Return the [X, Y] coordinate for the center point of the cell that contains the specified text.  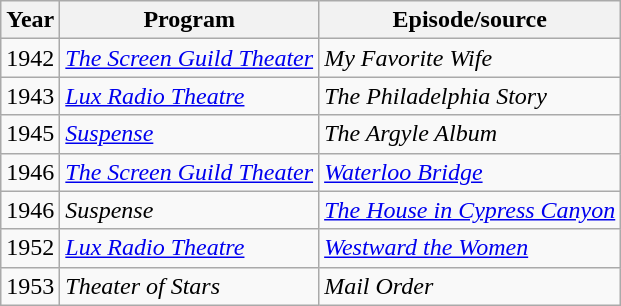
Theater of Stars [190, 286]
Episode/source [470, 20]
The Argyle Album [470, 134]
1943 [30, 96]
1942 [30, 58]
Westward the Women [470, 248]
Mail Order [470, 286]
My Favorite Wife [470, 58]
The Philadelphia Story [470, 96]
1952 [30, 248]
Year [30, 20]
The House in Cypress Canyon [470, 210]
1953 [30, 286]
Waterloo Bridge [470, 172]
Program [190, 20]
1945 [30, 134]
